Search for the cell housing the specified text and yield its [x, y] center coordinate. 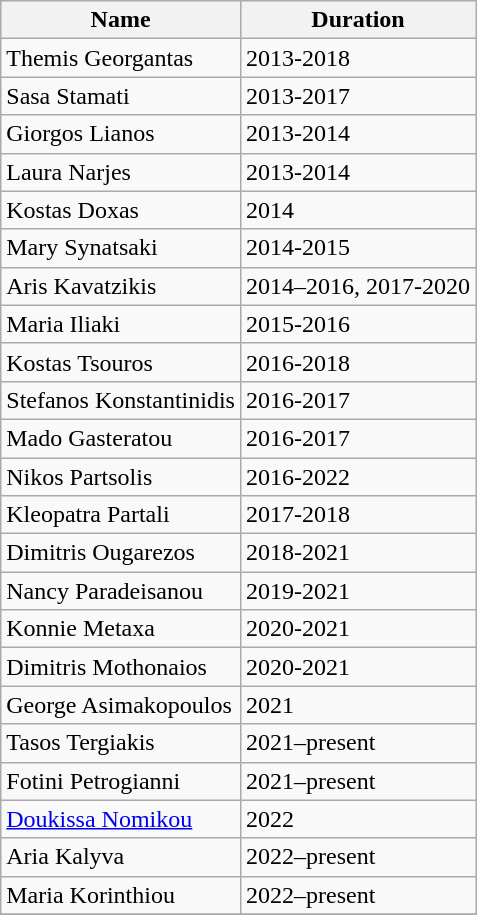
Dimitris Ougarezos [121, 553]
Maria Iliaki [121, 324]
Name [121, 20]
2013-2018 [358, 58]
Konnie Metaxa [121, 629]
2013-2017 [358, 96]
2018-2021 [358, 553]
2014-2015 [358, 248]
George Asimakopoulos [121, 705]
2017-2018 [358, 515]
Fotini Petrogianni [121, 781]
Nikos Partsolis [121, 477]
2022 [358, 819]
Kostas Doxas [121, 210]
2014 [358, 210]
2016-2018 [358, 362]
Duration [358, 20]
2021 [358, 705]
Mary Synatsaki [121, 248]
Maria Korinthiou [121, 895]
Nancy Paradeisanou [121, 591]
Dimitris Mothonaios [121, 667]
Kleopatra Partali [121, 515]
Tasos Tergiakis [121, 743]
Mado Gasteratou [121, 438]
Themis Georgantas [121, 58]
Laura Narjes [121, 172]
Sasa Stamati [121, 96]
2014–2016, 2017-2020 [358, 286]
Stefanos Konstantinidis [121, 400]
Kostas Tsouros [121, 362]
Giorgos Lianos [121, 134]
2015-2016 [358, 324]
2016-2022 [358, 477]
2019-2021 [358, 591]
Aria Kalyva [121, 857]
Aris Kavatzikis [121, 286]
Doukissa Nomikou [121, 819]
